Provide the [x, y] coordinate of the cell's center where the given text is located.  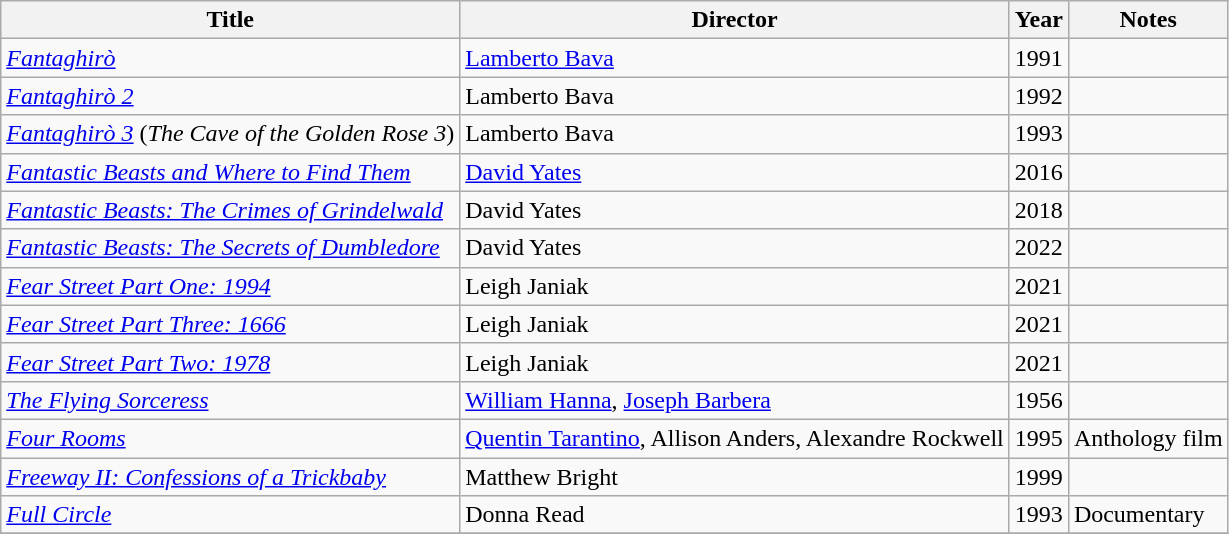
1991 [1038, 58]
Fantastic Beasts: The Secrets of Dumbledore [230, 248]
Fear Street Part One: 1994 [230, 286]
2022 [1038, 248]
Documentary [1148, 515]
Notes [1148, 20]
Fear Street Part Three: 1666 [230, 324]
1995 [1038, 438]
Title [230, 20]
Four Rooms [230, 438]
1956 [1038, 400]
Fantaghirò 3 (The Cave of the Golden Rose 3) [230, 134]
Anthology film [1148, 438]
2016 [1038, 172]
Fear Street Part Two: 1978 [230, 362]
William Hanna, Joseph Barbera [735, 400]
Fantastic Beasts: The Crimes of Grindelwald [230, 210]
2018 [1038, 210]
Fantaghirò [230, 58]
Year [1038, 20]
Donna Read [735, 515]
1992 [1038, 96]
The Flying Sorceress [230, 400]
Matthew Bright [735, 477]
Fantaghirò 2 [230, 96]
Director [735, 20]
Full Circle [230, 515]
1999 [1038, 477]
Quentin Tarantino, Allison Anders, Alexandre Rockwell [735, 438]
Fantastic Beasts and Where to Find Them [230, 172]
Freeway II: Confessions of a Trickbaby [230, 477]
